For the text-containing cell, return its midpoint in (X, Y) coordinate format. 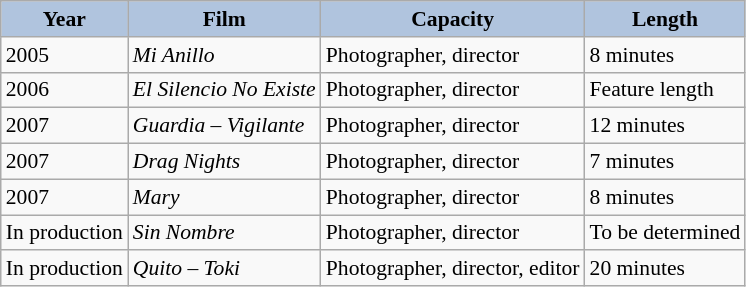
Capacity (453, 19)
Sin Nombre (224, 233)
Drag Nights (224, 162)
7 minutes (666, 162)
20 minutes (666, 269)
2005 (64, 55)
Feature length (666, 90)
Mi Anillo (224, 55)
Length (666, 19)
Year (64, 19)
El Silencio No Existe (224, 90)
Film (224, 19)
Mary (224, 197)
Guardia – Vigilante (224, 126)
Photographer, director, editor (453, 269)
12 minutes (666, 126)
2006 (64, 90)
To be determined (666, 233)
Quito – Toki (224, 269)
